From the cell containing the given text, extract its center point as (X, Y) coordinate. 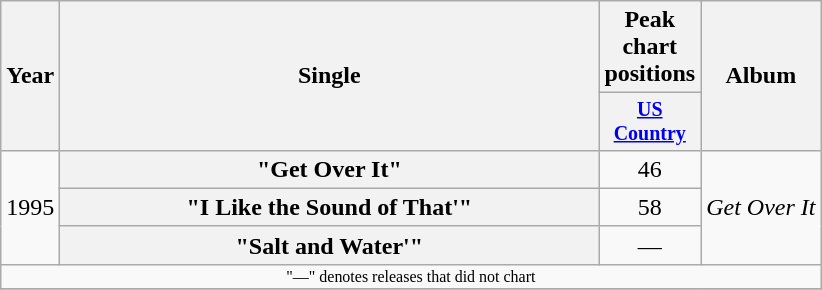
"Get Over It" (330, 169)
58 (650, 207)
Year (30, 76)
— (650, 245)
46 (650, 169)
Peak chartpositions (650, 47)
US Country (650, 122)
"Salt and Water'" (330, 245)
Single (330, 76)
"—" denotes releases that did not chart (411, 276)
"I Like the Sound of That'" (330, 207)
1995 (30, 207)
Get Over It (761, 207)
Album (761, 76)
